For the text-containing cell, return its midpoint in [X, Y] coordinate format. 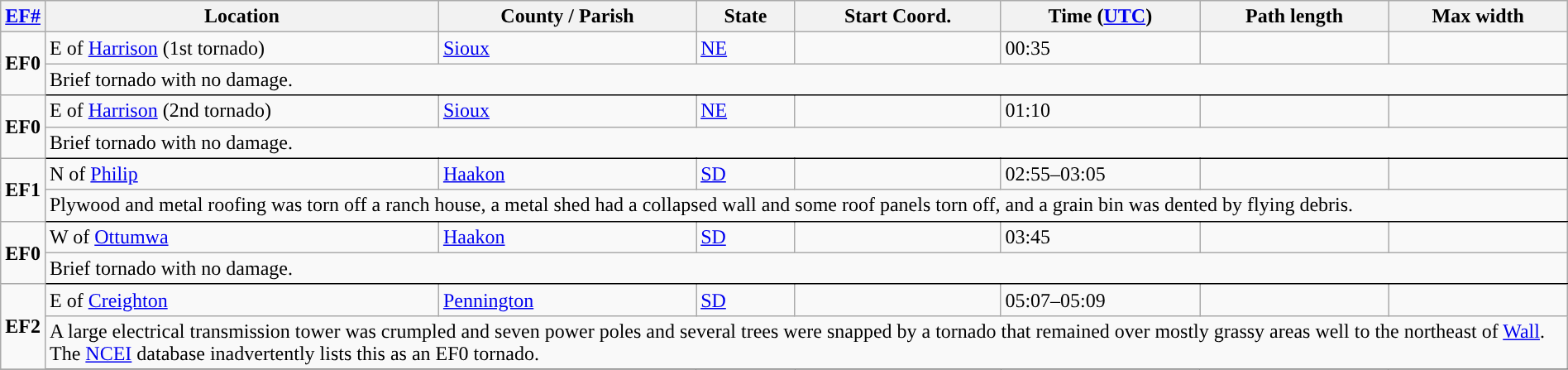
Location [241, 17]
EF2 [23, 326]
Pennington [567, 300]
Start Coord. [897, 17]
05:07–05:09 [1100, 300]
01:10 [1100, 111]
E of Harrison (2nd tornado) [241, 111]
Time (UTC) [1100, 17]
00:35 [1100, 48]
02:55–03:05 [1100, 174]
N of Philip [241, 174]
Path length [1294, 17]
State [746, 17]
E of Creighton [241, 300]
EF# [23, 17]
W of Ottumwa [241, 237]
County / Parish [567, 17]
E of Harrison (1st tornado) [241, 48]
03:45 [1100, 237]
EF1 [23, 190]
Max width [1478, 17]
